Return (X, Y) of the center of cell containing provided text 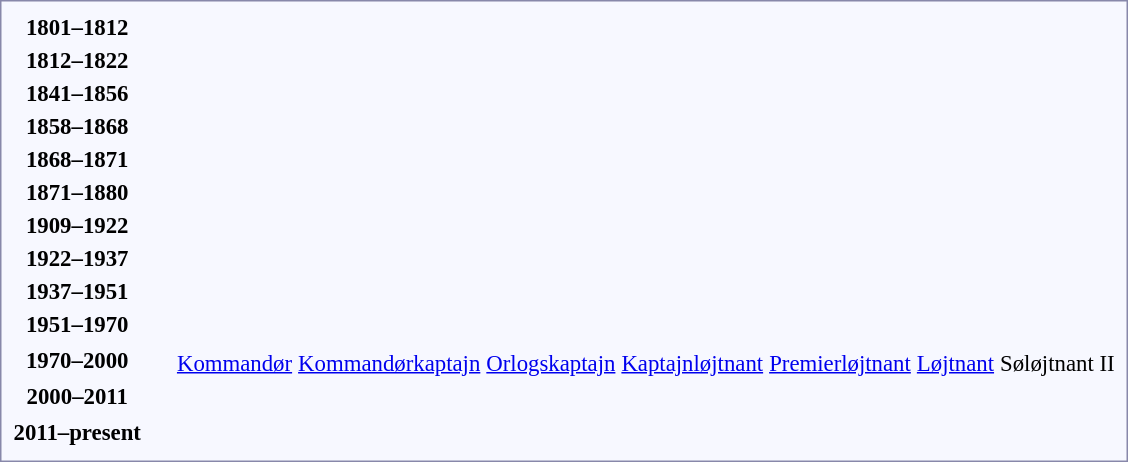
1868–1871 (77, 159)
2011–present (77, 432)
1812–1822 (77, 60)
1841–1856 (77, 93)
1801–1812 (77, 27)
Orlogskaptajn (551, 363)
1951–1970 (77, 324)
1909–1922 (77, 225)
Søløjtnant II (1058, 363)
Løjtnant (955, 363)
1922–1937 (77, 258)
2000–2011 (77, 396)
1858–1868 (77, 126)
1970–2000 (77, 360)
Kommandørkaptajn (390, 363)
Kommandør (234, 363)
1871–1880 (77, 192)
1937–1951 (77, 291)
Premierløjtnant (840, 363)
Kaptajnløjtnant (692, 363)
